Output the [X, Y] coordinate of the center of the cell containing the given text.  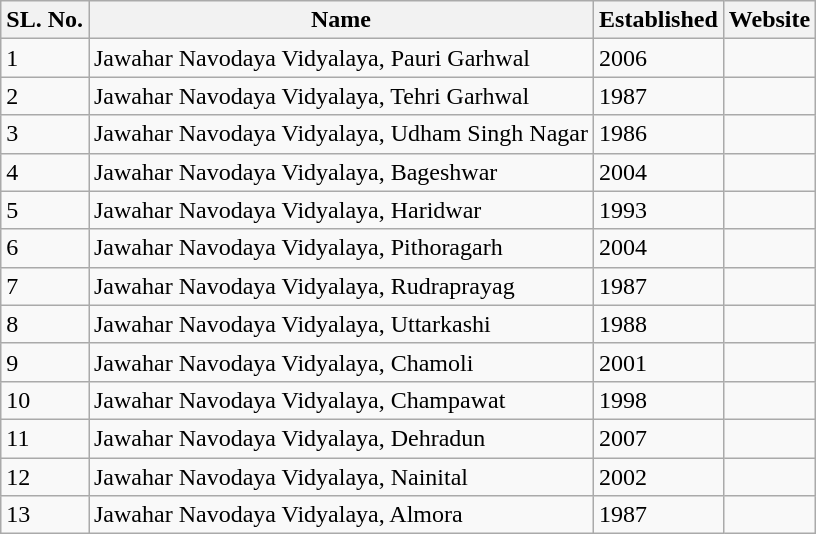
2006 [659, 58]
Name [340, 20]
Jawahar Navodaya Vidyalaya, Dehradun [340, 438]
1 [45, 58]
4 [45, 172]
7 [45, 286]
Jawahar Navodaya Vidyalaya, Almora [340, 515]
6 [45, 248]
2 [45, 96]
Jawahar Navodaya Vidyalaya, Uttarkashi [340, 324]
Website [769, 20]
Jawahar Navodaya Vidyalaya, Chamoli [340, 362]
Jawahar Navodaya Vidyalaya, Pauri Garhwal [340, 58]
5 [45, 210]
3 [45, 134]
8 [45, 324]
Established [659, 20]
Jawahar Navodaya Vidyalaya, Udham Singh Nagar [340, 134]
Jawahar Navodaya Vidyalaya, Bageshwar [340, 172]
Jawahar Navodaya Vidyalaya, Champawat [340, 400]
SL. No. [45, 20]
1998 [659, 400]
Jawahar Navodaya Vidyalaya, Tehri Garhwal [340, 96]
2007 [659, 438]
1986 [659, 134]
1988 [659, 324]
Jawahar Navodaya Vidyalaya, Haridwar [340, 210]
13 [45, 515]
2001 [659, 362]
Jawahar Navodaya Vidyalaya, Rudraprayag [340, 286]
1993 [659, 210]
11 [45, 438]
12 [45, 477]
Jawahar Navodaya Vidyalaya, Pithoragarh [340, 248]
2002 [659, 477]
10 [45, 400]
9 [45, 362]
Jawahar Navodaya Vidyalaya, Nainital [340, 477]
